For the text-containing cell, return its midpoint in [X, Y] coordinate format. 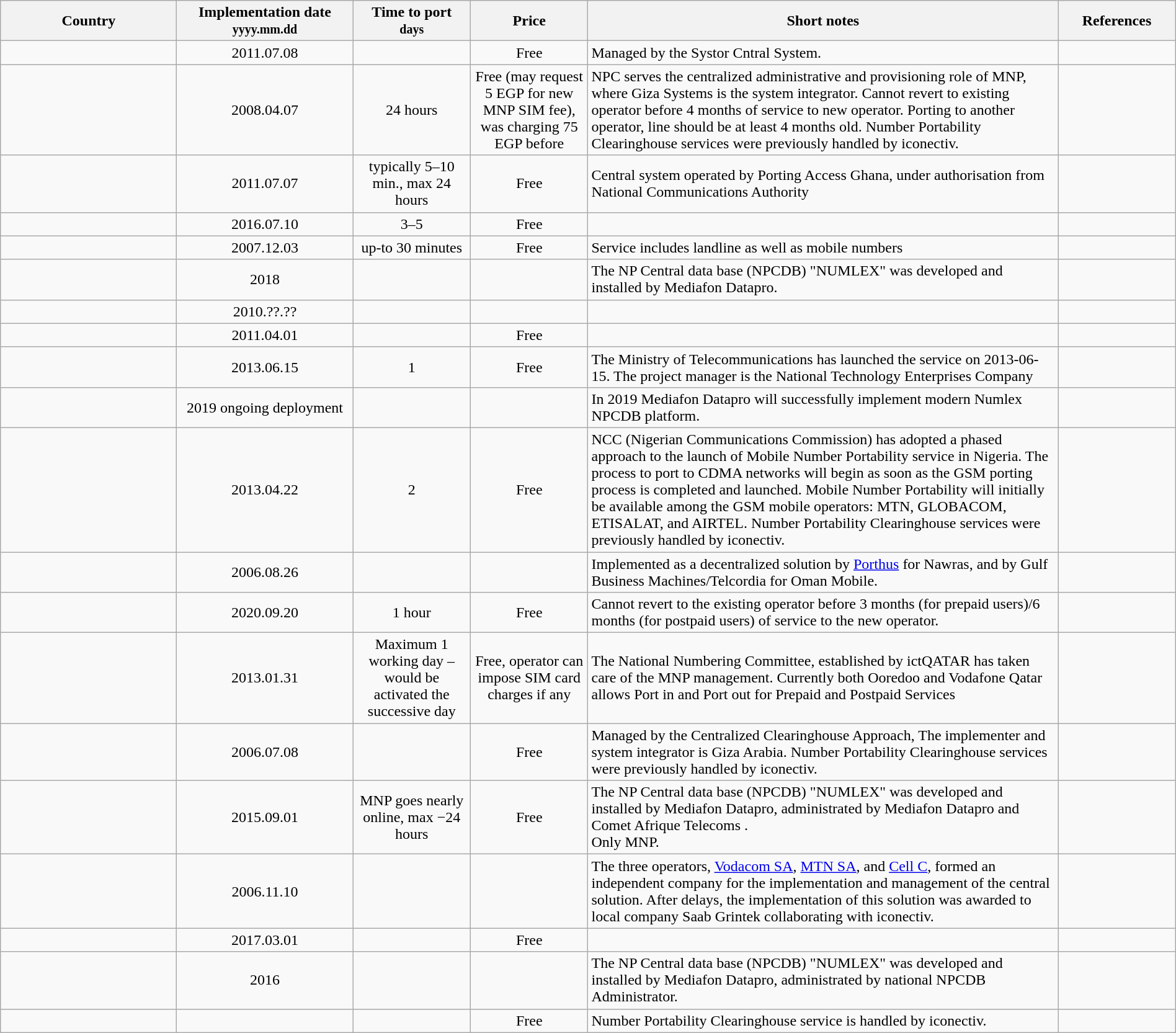
Service includes landline as well as mobile numbers [823, 248]
2016.07.10 [265, 224]
Maximum 1 working day – would be activated the successive day [412, 678]
2007.12.03 [265, 248]
Number Portability Clearinghouse service is handled by iconectiv. [823, 1021]
2 [412, 490]
Free (may request 5 EGP for new MNP SIM fee), was charging 75 EGP before [530, 110]
References [1116, 21]
2013.06.15 [265, 367]
Central system operated by Porting Access Ghana, under authorisation from National Communications Authority [823, 184]
Implementation dateyyyy.mm.dd [265, 21]
2020.09.20 [265, 613]
2006.07.08 [265, 752]
up-to 30 minutes [412, 248]
2006.08.26 [265, 572]
2010.??.?? [265, 311]
The NP Central data base (NPCDB) "NUMLEX" was developed and installed by Mediafon Datapro. [823, 279]
The Ministry of Telecommunications has launched the service on 2013-06-15. The project manager is the National Technology Enterprises Company [823, 367]
2008.04.07 [265, 110]
2016 [265, 980]
24 hours [412, 110]
In 2019 Mediafon Datapro will successfully implement modern Numlex NPCDB platform. [823, 407]
2015.09.01 [265, 818]
Time to portdays [412, 21]
typically 5–10 min., max 24 hours [412, 184]
Managed by the Systor Cntral System. [823, 53]
2011.07.07 [265, 184]
Implemented as a decentralized solution by Porthus for Nawras, and by Gulf Business Machines/Telcordia for Oman Mobile. [823, 572]
2011.07.08 [265, 53]
2017.03.01 [265, 940]
Price [530, 21]
MNP goes nearly online, max −24 hours [412, 818]
2019 ongoing deployment [265, 407]
2013.04.22 [265, 490]
Cannot revert to the existing operator before 3 months (for prepaid users)/6 months (for postpaid users) of service to the new operator. [823, 613]
1 hour [412, 613]
2018 [265, 279]
2006.11.10 [265, 891]
3–5 [412, 224]
Free, operator can impose SIM card charges if any [530, 678]
1 [412, 367]
The NP Central data base (NPCDB) "NUMLEX" was developed and installed by Mediafon Datapro, administrated by national NPCDB Administrator. [823, 980]
Short notes [823, 21]
2013.01.31 [265, 678]
Country [89, 21]
2011.04.01 [265, 335]
